Determine the [x, y] coordinate at the center of the cell enclosing the given text.  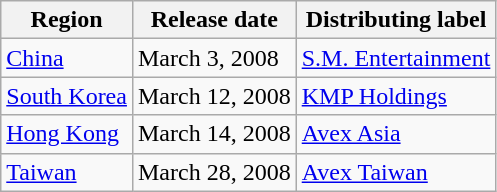
Release date [214, 20]
China [67, 58]
Taiwan [67, 172]
March 3, 2008 [214, 58]
Distributing label [396, 20]
Hong Kong [67, 134]
Avex Taiwan [396, 172]
KMP Holdings [396, 96]
Avex Asia [396, 134]
South Korea [67, 96]
S.M. Entertainment [396, 58]
Region [67, 20]
March 28, 2008 [214, 172]
March 14, 2008 [214, 134]
March 12, 2008 [214, 96]
